Provide the [X, Y] coordinate of the cell's center where the given text is located.  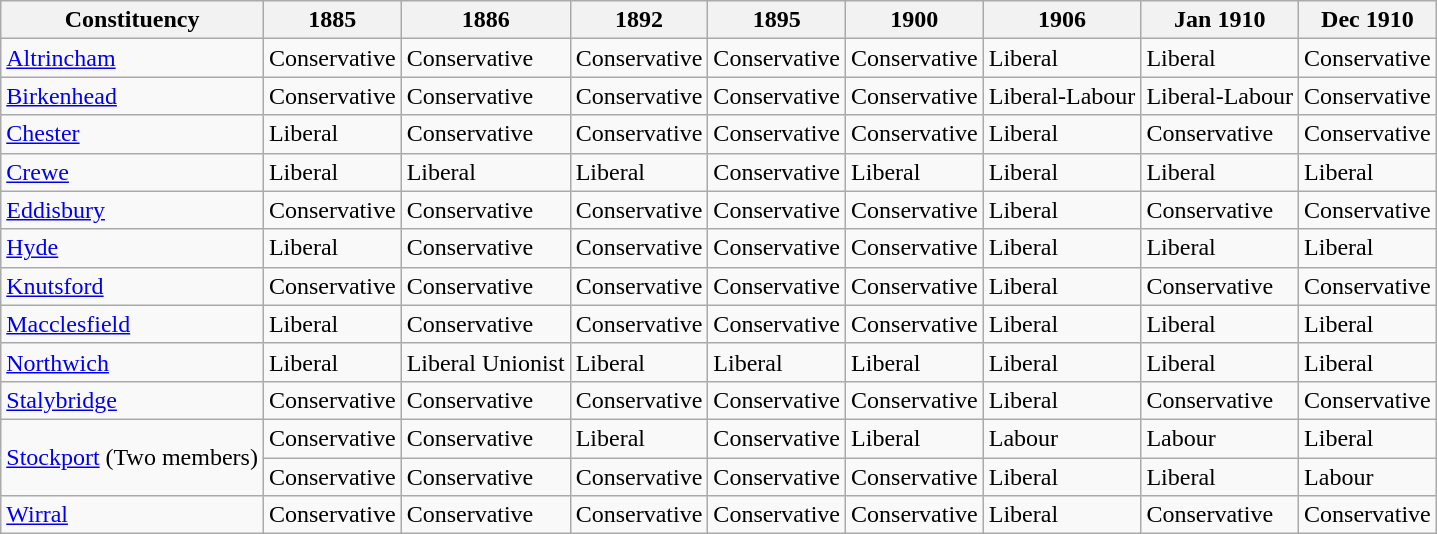
Hyde [132, 248]
1886 [486, 20]
1906 [1062, 20]
Eddisbury [132, 210]
Knutsford [132, 286]
1900 [915, 20]
1885 [332, 20]
Dec 1910 [1368, 20]
Altrincham [132, 58]
1892 [639, 20]
Macclesfield [132, 324]
Jan 1910 [1220, 20]
Northwich [132, 362]
Chester [132, 134]
1895 [777, 20]
Birkenhead [132, 96]
Constituency [132, 20]
Wirral [132, 515]
Stockport (Two members) [132, 457]
Stalybridge [132, 400]
Liberal Unionist [486, 362]
Crewe [132, 172]
